Identify which cell holds the provided text, then report its (X, Y) central coordinate. 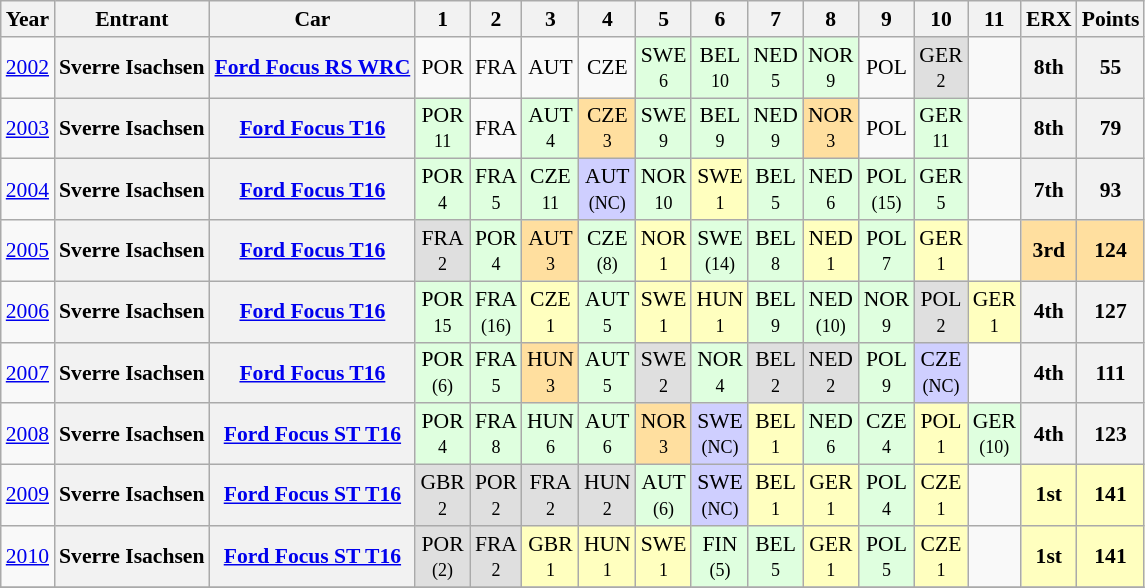
FIN(5) (720, 556)
Entrant (132, 19)
3rd (1049, 250)
10 (940, 19)
55 (1111, 68)
HUN3 (550, 372)
2004 (28, 190)
POR (442, 68)
2 (496, 19)
2003 (28, 128)
93 (1111, 190)
2009 (28, 496)
POL2 (940, 312)
NED2 (831, 372)
SWE9 (664, 128)
AUT (550, 68)
CZE(NC) (940, 372)
AUT(NC) (608, 190)
AUT3 (550, 250)
POR(6) (442, 372)
NED(10) (831, 312)
GBR1 (550, 556)
SWE6 (664, 68)
5 (664, 19)
NOR10 (664, 190)
CZE4 (887, 434)
AUT4 (550, 128)
HUN2 (608, 496)
GER11 (940, 128)
POL(15) (887, 190)
FRA(16) (496, 312)
POL7 (887, 250)
BEL10 (720, 68)
BEL8 (775, 250)
CZE(8) (608, 250)
CZE (608, 68)
2008 (28, 434)
11 (994, 19)
GER2 (940, 68)
NED5 (775, 68)
Year (28, 19)
7 (775, 19)
GER(10) (994, 434)
POR(2) (442, 556)
CZE11 (550, 190)
BEL2 (775, 372)
HUN6 (550, 434)
Points (1111, 19)
6 (720, 19)
SWE2 (664, 372)
POL9 (887, 372)
2005 (28, 250)
1 (442, 19)
POR15 (442, 312)
79 (1111, 128)
POL4 (887, 496)
SWE(14) (720, 250)
3 (550, 19)
POR2 (496, 496)
GER5 (940, 190)
8 (831, 19)
7th (1049, 190)
AUT(6) (664, 496)
NED1 (831, 250)
ERX (1049, 19)
124 (1111, 250)
GBR2 (442, 496)
4 (608, 19)
2010 (28, 556)
NED9 (775, 128)
POL5 (887, 556)
NOR1 (664, 250)
127 (1111, 312)
Car (312, 19)
AUT6 (608, 434)
111 (1111, 372)
CZE3 (608, 128)
2006 (28, 312)
2007 (28, 372)
NOR4 (720, 372)
9 (887, 19)
Ford Focus RS WRC (312, 68)
123 (1111, 434)
POL1 (940, 434)
FRA8 (496, 434)
POR11 (442, 128)
2002 (28, 68)
